Detect which cell encompasses the target text, then output its (X, Y) center coordinate. 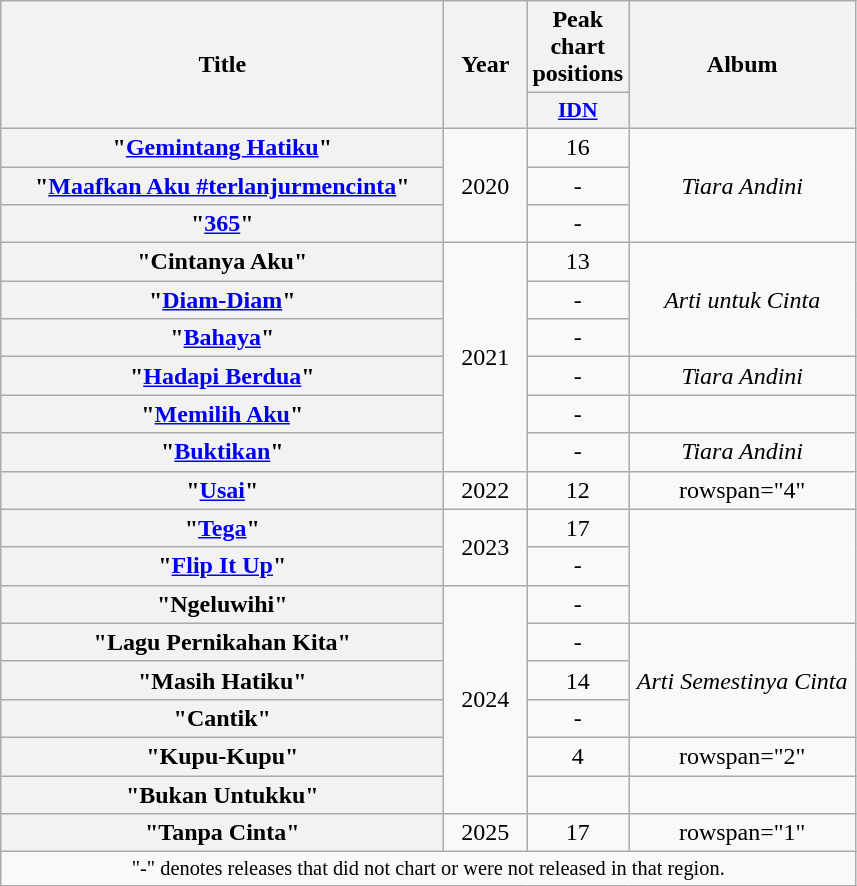
rowspan="2" (742, 756)
"Maafkan Aku #terlanjurmencinta" (222, 185)
2023 (486, 547)
4 (578, 756)
Arti Semestinya Cinta (742, 680)
"Diam-Diam" (222, 300)
2025 (486, 833)
2022 (486, 490)
12 (578, 490)
"Buktikan" (222, 452)
"Memilih Aku" (222, 414)
Title (222, 65)
16 (578, 147)
14 (578, 680)
Year (486, 65)
"365" (222, 224)
"-" denotes releases that did not chart or were not released in that region. (428, 869)
"Flip It Up" (222, 566)
"Tega" (222, 528)
"Gemintang Hatiku" (222, 147)
"Bukan Untukku" (222, 795)
rowspan="4" (742, 490)
2021 (486, 357)
IDN (578, 111)
rowspan="1" (742, 833)
2020 (486, 185)
"Lagu Pernikahan Kita" (222, 642)
"Kupu-Kupu" (222, 756)
"Tanpa Cinta" (222, 833)
"Masih Hatiku" (222, 680)
Peak chartpositions (578, 47)
"Cintanya Aku" (222, 262)
"Cantik" (222, 718)
13 (578, 262)
"Bahaya" (222, 338)
2024 (486, 699)
"Hadapi Berdua" (222, 376)
"Ngeluwihi" (222, 604)
"Usai" (222, 490)
Arti untuk Cinta (742, 300)
Album (742, 65)
